Locate the cell with the specified text and output its [X, Y] center coordinate. 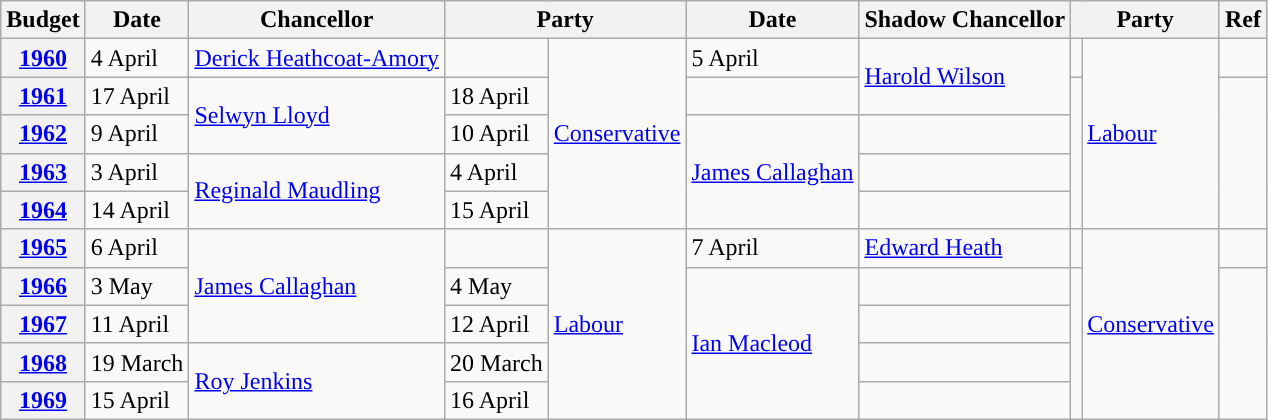
17 April [137, 96]
4 May [497, 286]
6 April [137, 248]
1960 [43, 58]
1962 [43, 134]
3 May [137, 286]
1969 [43, 400]
Reginald Maudling [317, 191]
14 April [137, 210]
12 April [497, 324]
1961 [43, 96]
10 April [497, 134]
Chancellor [317, 20]
Roy Jenkins [317, 381]
9 April [137, 134]
1965 [43, 248]
Derick Heathcoat-Amory [317, 58]
Budget [43, 20]
Harold Wilson [965, 77]
1967 [43, 324]
16 April [497, 400]
5 April [772, 58]
1968 [43, 362]
18 April [497, 96]
Ian Macleod [772, 343]
3 April [137, 172]
19 March [137, 362]
Ref [1242, 20]
7 April [772, 248]
1964 [43, 210]
11 April [137, 324]
1963 [43, 172]
20 March [497, 362]
1966 [43, 286]
Edward Heath [965, 248]
Selwyn Lloyd [317, 115]
Shadow Chancellor [965, 20]
